Find where the given text appears and provide that cell's center as [X, Y] coordinate. 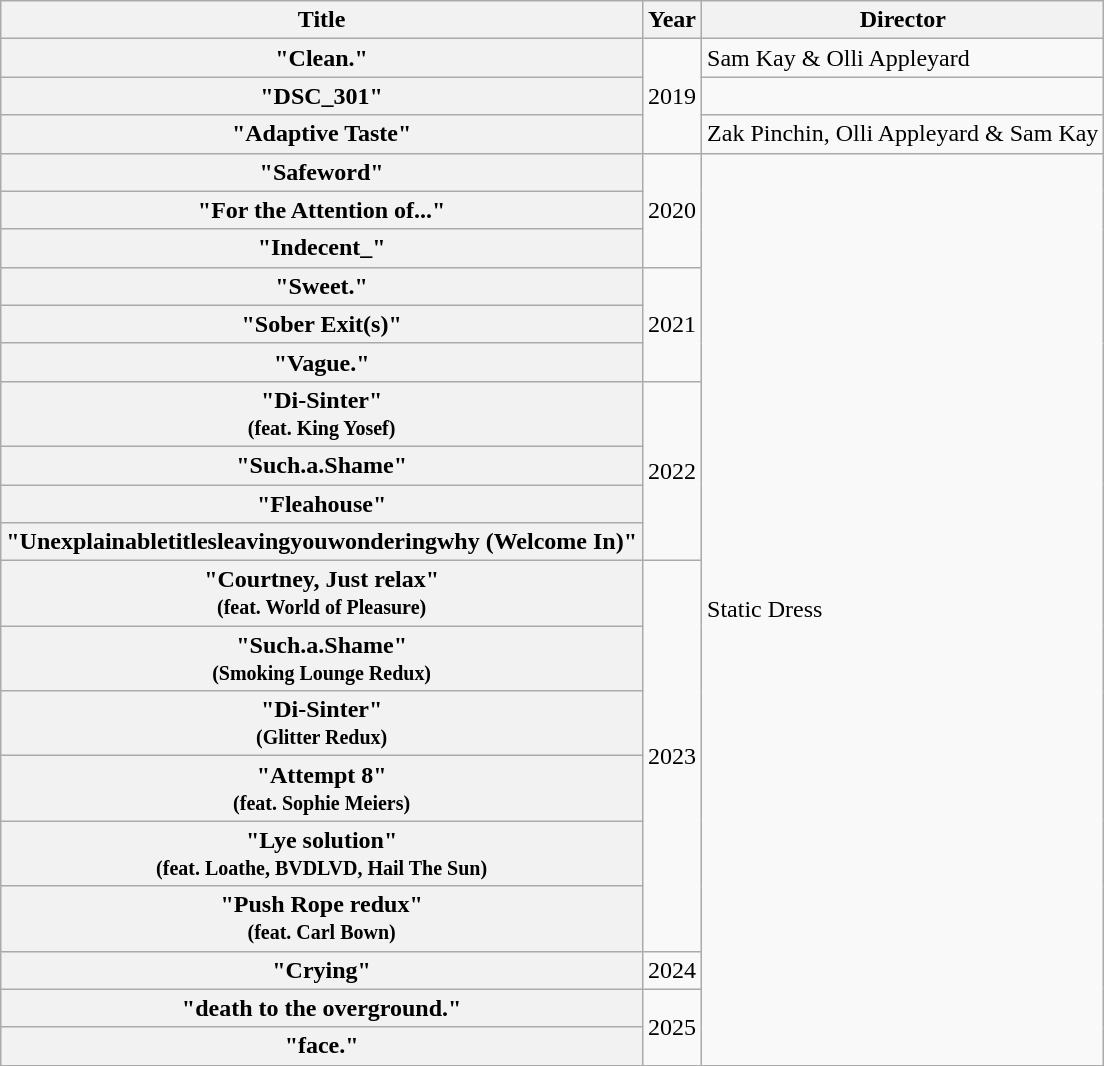
Sam Kay & Olli Appleyard [903, 58]
Title [322, 20]
Director [903, 20]
"Such.a.Shame"(Smoking Lounge Redux) [322, 658]
"Courtney, Just relax"(feat. World of Pleasure) [322, 594]
"face." [322, 1046]
"Push Rope redux"(feat. Carl Bown) [322, 918]
Zak Pinchin, Olli Appleyard & Sam Kay [903, 134]
"For the Attention of..." [322, 210]
2025 [672, 1027]
"Di-Sinter"(Glitter Redux) [322, 724]
"Sober Exit(s)" [322, 324]
2019 [672, 96]
2020 [672, 210]
"Such.a.Shame" [322, 465]
2024 [672, 970]
"Attempt 8"(feat. Sophie Meiers) [322, 788]
"Sweet." [322, 286]
"Di-Sinter"(feat. King Yosef) [322, 414]
"Crying" [322, 970]
2023 [672, 756]
Static Dress [903, 609]
"Lye solution"(feat. Loathe, BVDLVD, Hail The Sun) [322, 854]
Year [672, 20]
"Fleahouse" [322, 503]
"Adaptive Taste" [322, 134]
"Indecent_" [322, 248]
"Vague." [322, 362]
"Safeword" [322, 172]
"death to the overground." [322, 1008]
"DSC_301" [322, 96]
2021 [672, 324]
"Clean." [322, 58]
2022 [672, 470]
"Unexplainabletitlesleavingyouwonderingwhy (Welcome In)" [322, 542]
